Detect which cell encompasses the target text, then output its (X, Y) center coordinate. 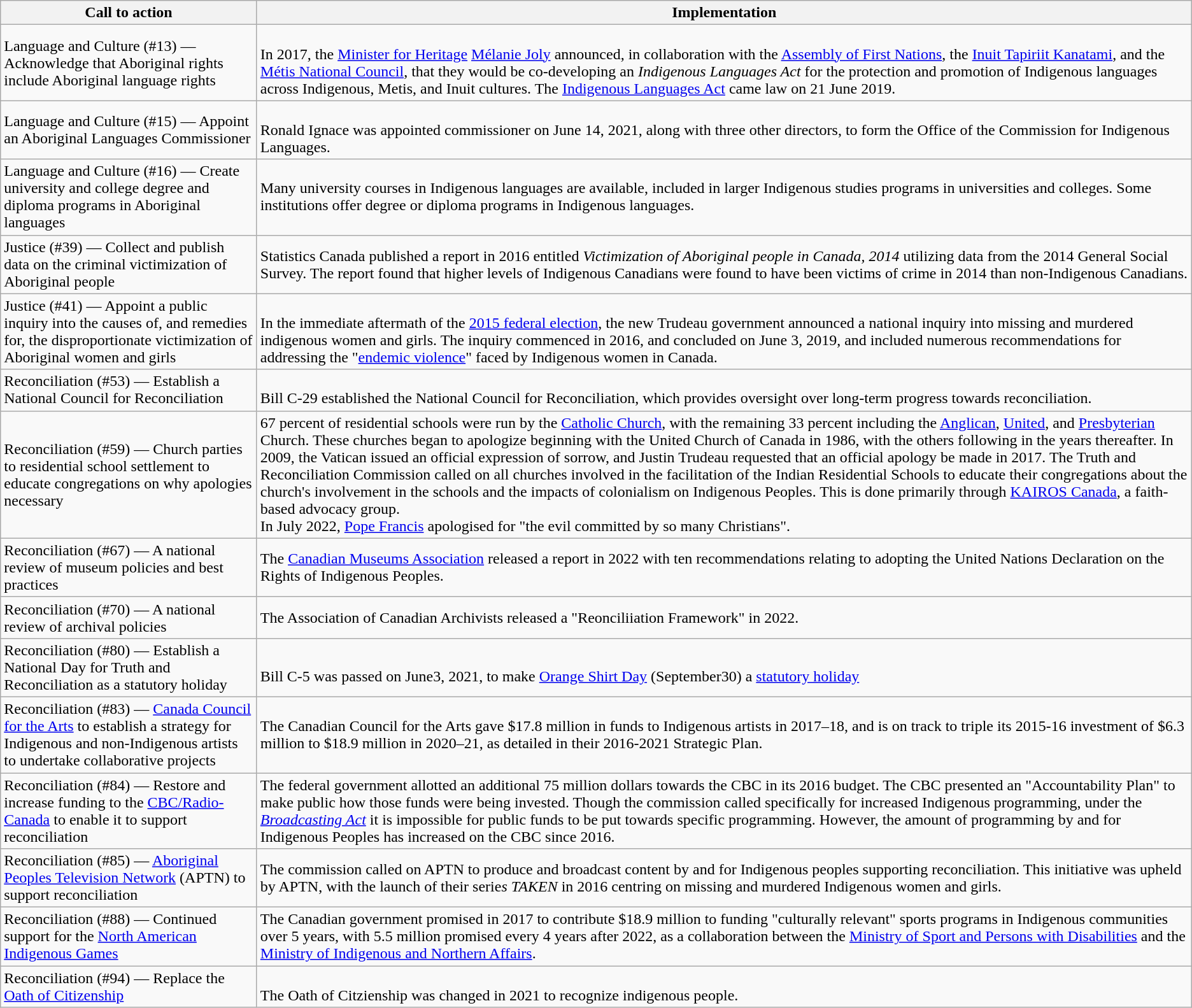
Reconciliation (#84) — Restore and increase funding to the CBC/Radio-Canada to enable it to support reconciliation (129, 811)
Justice (#39) — Collect and publish data on the criminal victimization of Aboriginal people (129, 264)
Justice (#41) — Appoint a public inquiry into the causes of, and remedies for, the disproportionate victimization of Aboriginal women and girls (129, 331)
Reconciliation (#67) — A national review of museum policies and best practices (129, 567)
Language and Culture (#15) — Appoint an Aboriginal Languages Commissioner (129, 130)
Reconciliation (#94) — Replace the Oath of Citizenship (129, 987)
Bill C-29 established the National Council for Reconciliation, which provides oversight over long-term progress towards reconciliation. (724, 390)
Call to action (129, 13)
Bill C-5 was passed on June3, 2021, to make Orange Shirt Day (September30) a statutory holiday (724, 667)
Reconciliation (#85) — Aboriginal Peoples Television Network (APTN) to support reconciliation (129, 878)
The Oath of Citzienship was changed in 2021 to recognize indigenous people. (724, 987)
The Association of Canadian Archivists released a "Reonciliiation Framework" in 2022. (724, 618)
Reconciliation (#53) — Establish a National Council for Reconciliation (129, 390)
Reconciliation (#70) — A national review of archival policies (129, 618)
Language and Culture (#13) — Acknowledge that Aboriginal rights include Aboriginal language rights (129, 62)
Language and Culture (#16) — Create university and college degree and diploma programs in Aboriginal languages (129, 197)
Implementation (724, 13)
Reconciliation (#59) — Church parties to residential school settlement to educate congregations on why apologies necessary (129, 474)
Reconciliation (#80) — Establish a National Day for Truth and Reconciliation as a statutory holiday (129, 667)
Reconciliation (#88) — Continued support for the North American Indigenous Games (129, 937)
